Capture the cell that displays the provided text and extract its (x, y) central coordinate. 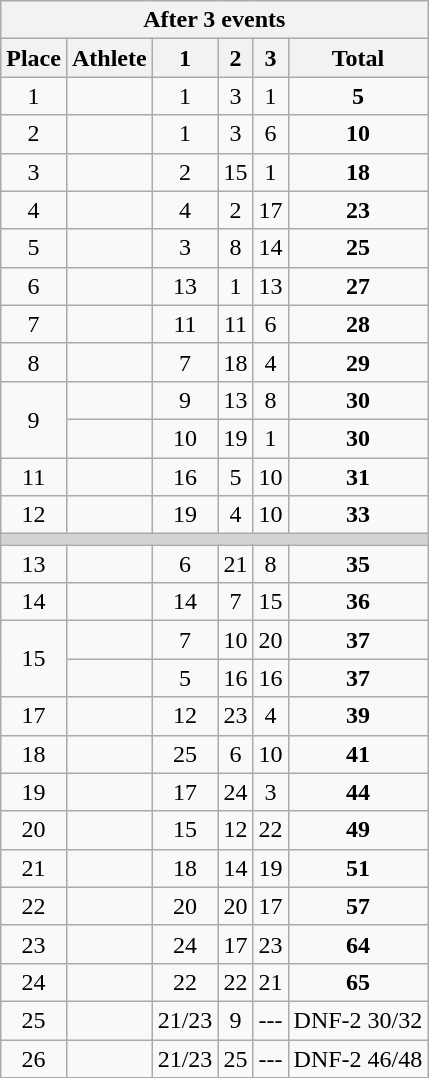
35 (358, 564)
51 (358, 868)
64 (358, 944)
31 (358, 477)
57 (358, 906)
49 (358, 830)
41 (358, 754)
29 (358, 362)
33 (358, 515)
28 (358, 324)
36 (358, 602)
39 (358, 716)
DNF-2 30/32 (358, 1020)
Total (358, 58)
26 (34, 1059)
65 (358, 982)
Athlete (109, 58)
27 (358, 286)
After 3 events (214, 20)
DNF-2 46/48 (358, 1059)
Place (34, 58)
44 (358, 792)
